From the cell containing the given text, extract its center point as [x, y] coordinate. 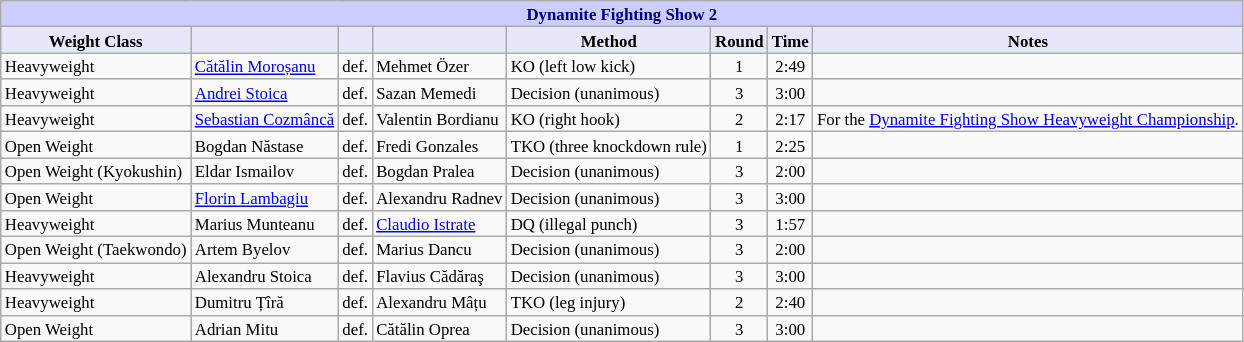
KO (left low kick) [609, 66]
Alexandru Mâțu [440, 302]
Sebastian Cozmâncă [265, 119]
1:57 [790, 224]
Time [790, 40]
Notes [1028, 40]
For the Dynamite Fighting Show Heavyweight Championship. [1028, 119]
Adrian Mitu [265, 328]
2:49 [790, 66]
Alexandru Radnev [440, 197]
2:25 [790, 145]
Eldar Ismailov [265, 171]
TKO (three knockdown rule) [609, 145]
Bogdan Năstase [265, 145]
Alexandru Stoica [265, 276]
Open Weight (Kyokushin) [96, 171]
Artem Byelov [265, 250]
Andrei Stoica [265, 93]
2:40 [790, 302]
Claudio Istrate [440, 224]
Cătălin Moroșanu [265, 66]
Method [609, 40]
Marius Munteanu [265, 224]
KO (right hook) [609, 119]
Bogdan Pralea [440, 171]
Weight Class [96, 40]
2:17 [790, 119]
TKO (leg injury) [609, 302]
Valentin Bordianu [440, 119]
Mehmet Özer [440, 66]
Fredi Gonzales [440, 145]
Florin Lambagiu [265, 197]
Cătălin Oprea [440, 328]
Dynamite Fighting Show 2 [622, 14]
Sazan Memedi [440, 93]
Open Weight (Taekwondo) [96, 250]
DQ (illegal punch) [609, 224]
Round [740, 40]
Flavius Cădăraş [440, 276]
Marius Dancu [440, 250]
Dumitru Țîră [265, 302]
